Detect which cell encompasses the target text, then output its [x, y] center coordinate. 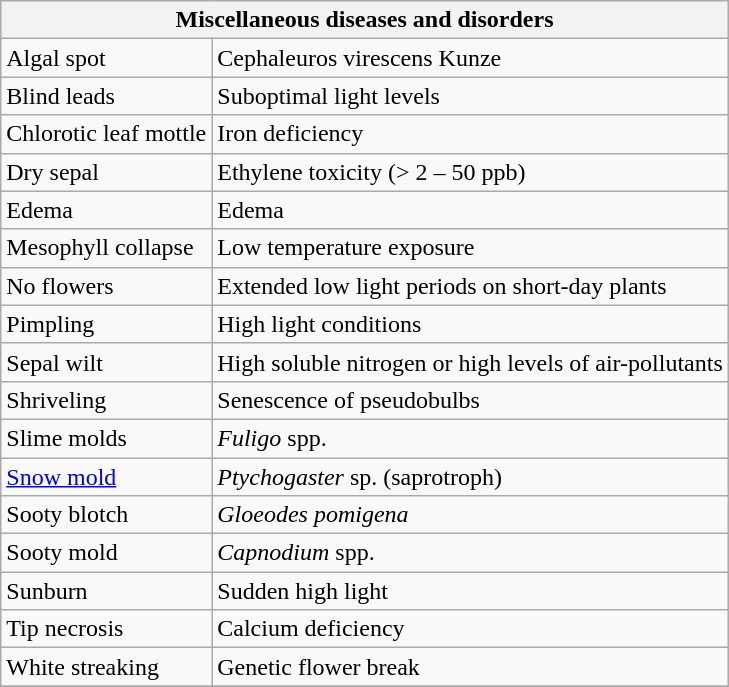
Ptychogaster sp. (saprotroph) [470, 477]
Shriveling [106, 400]
Extended low light periods on short-day plants [470, 286]
Suboptimal light levels [470, 96]
Tip necrosis [106, 629]
Algal spot [106, 58]
Iron deficiency [470, 134]
Capnodium spp. [470, 553]
Pimpling [106, 324]
No flowers [106, 286]
Sooty blotch [106, 515]
Chlorotic leaf mottle [106, 134]
High light conditions [470, 324]
Cephaleuros virescens Kunze [470, 58]
Senescence of pseudobulbs [470, 400]
Ethylene toxicity (> 2 – 50 ppb) [470, 172]
Fuligo spp. [470, 438]
Calcium deficiency [470, 629]
Dry sepal [106, 172]
Genetic flower break [470, 667]
Sooty mold [106, 553]
Miscellaneous diseases and disorders [365, 20]
Low temperature exposure [470, 248]
Gloeodes pomigena [470, 515]
Blind leads [106, 96]
High soluble nitrogen or high levels of air-pollutants [470, 362]
Slime molds [106, 438]
White streaking [106, 667]
Sunburn [106, 591]
Sepal wilt [106, 362]
Snow mold [106, 477]
Mesophyll collapse [106, 248]
Sudden high light [470, 591]
